Locate the cell with the specified text and output its [x, y] center coordinate. 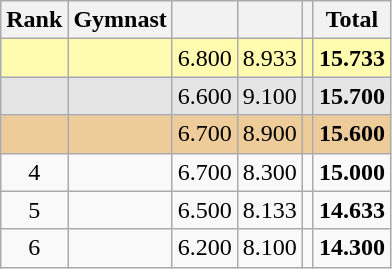
15.733 [352, 58]
15.700 [352, 96]
8.100 [270, 248]
15.000 [352, 172]
14.300 [352, 248]
4 [34, 172]
6.200 [204, 248]
Total [352, 20]
8.900 [270, 134]
Gymnast [120, 20]
6.500 [204, 210]
6.600 [204, 96]
9.100 [270, 96]
14.633 [352, 210]
8.133 [270, 210]
6 [34, 248]
8.933 [270, 58]
8.300 [270, 172]
5 [34, 210]
Rank [34, 20]
6.800 [204, 58]
15.600 [352, 134]
